Capture the cell that displays the provided text and extract its [X, Y] central coordinate. 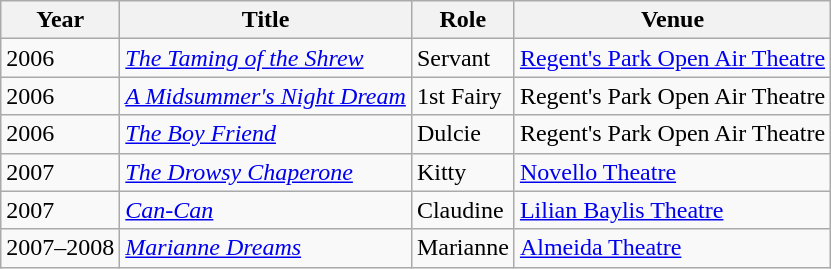
Can-Can [266, 210]
Role [462, 20]
The Boy Friend [266, 134]
Kitty [462, 172]
1st Fairy [462, 96]
Claudine [462, 210]
Venue [672, 20]
The Drowsy Chaperone [266, 172]
2007–2008 [60, 248]
Novello Theatre [672, 172]
Marianne Dreams [266, 248]
Servant [462, 58]
The Taming of the Shrew [266, 58]
Almeida Theatre [672, 248]
A Midsummer's Night Dream [266, 96]
Title [266, 20]
Marianne [462, 248]
Dulcie [462, 134]
Year [60, 20]
Lilian Baylis Theatre [672, 210]
